Identify which cell holds the provided text, then report its (x, y) central coordinate. 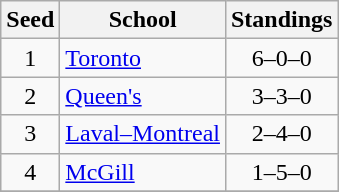
2–4–0 (281, 134)
McGill (143, 172)
2 (30, 96)
3 (30, 134)
Seed (30, 20)
Laval–Montreal (143, 134)
3–3–0 (281, 96)
Queen's (143, 96)
School (143, 20)
Standings (281, 20)
4 (30, 172)
Toronto (143, 58)
1 (30, 58)
1–5–0 (281, 172)
6–0–0 (281, 58)
